From the cell containing the given text, extract its center point as (X, Y) coordinate. 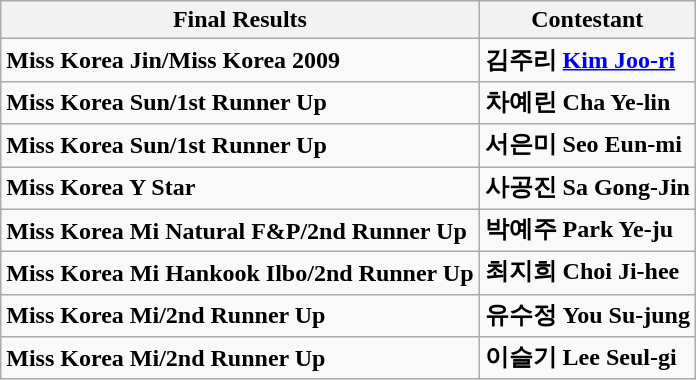
최지희 Choi Ji-hee (587, 274)
Final Results (240, 20)
사공진 Sa Gong-Jin (587, 188)
차예린 Cha Ye-lin (587, 102)
이슬기 Lee Seul-gi (587, 358)
Miss Korea Mi Hankook Ilbo/2nd Runner Up (240, 274)
유수정 You Su-jung (587, 316)
Miss Korea Jin/Miss Korea 2009 (240, 60)
Miss Korea Mi Natural F&P/2nd Runner Up (240, 230)
서은미 Seo Eun-mi (587, 146)
김주리 Kim Joo-ri (587, 60)
Miss Korea Y Star (240, 188)
박예주 Park Ye-ju (587, 230)
Contestant (587, 20)
